Find where the given text appears and provide that cell's center as (X, Y) coordinate. 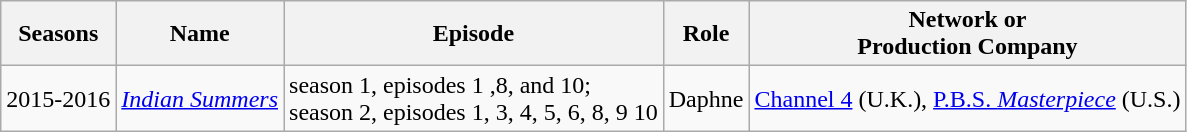
2015-2016 (58, 98)
Channel 4 (U.K.), P.B.S. Masterpiece (U.S.) (968, 98)
season 1, episodes 1 ,8, and 10;season 2, episodes 1, 3, 4, 5, 6, 8, 9 10 (474, 98)
Indian Summers (200, 98)
Seasons (58, 34)
Role (706, 34)
Episode (474, 34)
Name (200, 34)
Daphne (706, 98)
Network orProduction Company (968, 34)
